From the cell containing the given text, extract its center point as (X, Y) coordinate. 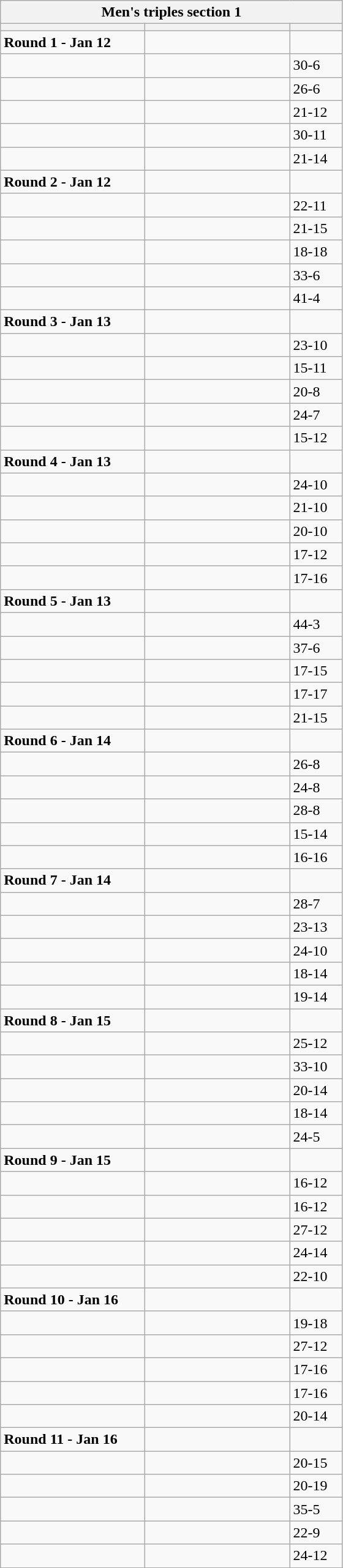
17-17 (316, 694)
22-9 (316, 1533)
20-19 (316, 1486)
15-11 (316, 368)
16-16 (316, 857)
21-10 (316, 508)
21-14 (316, 158)
24-7 (316, 415)
44-3 (316, 624)
Men's triples section 1 (171, 12)
35-5 (316, 1509)
23-13 (316, 927)
Round 11 - Jan 16 (73, 1440)
30-6 (316, 65)
26-8 (316, 764)
Round 9 - Jan 15 (73, 1160)
Round 7 - Jan 14 (73, 880)
24-14 (316, 1253)
20-10 (316, 531)
20-8 (316, 392)
21-12 (316, 112)
18-18 (316, 251)
24-8 (316, 787)
Round 8 - Jan 15 (73, 1020)
25-12 (316, 1044)
15-12 (316, 438)
33-6 (316, 275)
20-15 (316, 1463)
Round 10 - Jan 16 (73, 1299)
22-11 (316, 205)
Round 2 - Jan 12 (73, 182)
Round 1 - Jan 12 (73, 42)
28-7 (316, 904)
17-15 (316, 671)
19-14 (316, 997)
19-18 (316, 1323)
Round 5 - Jan 13 (73, 601)
30-11 (316, 135)
22-10 (316, 1276)
37-6 (316, 648)
33-10 (316, 1067)
Round 6 - Jan 14 (73, 741)
28-8 (316, 811)
17-12 (316, 554)
15-14 (316, 834)
Round 3 - Jan 13 (73, 322)
41-4 (316, 299)
26-6 (316, 89)
24-5 (316, 1137)
23-10 (316, 345)
Round 4 - Jan 13 (73, 461)
24-12 (316, 1556)
